Return [x, y] of the center of cell containing provided text 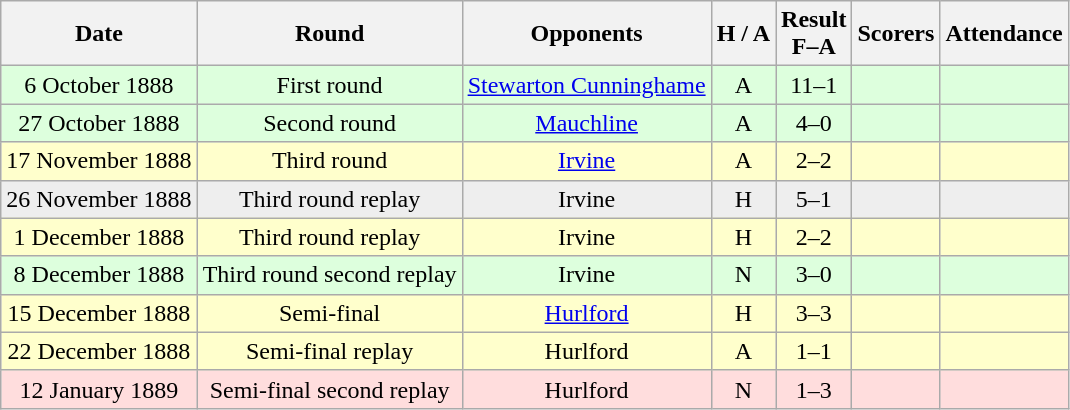
Opponents [586, 34]
4–0 [814, 123]
1 December 1888 [99, 237]
ResultF–A [814, 34]
1–1 [814, 351]
First round [330, 85]
1–3 [814, 389]
15 December 1888 [99, 313]
Semi-final [330, 313]
6 October 1888 [99, 85]
H / A [743, 34]
Mauchline [586, 123]
Third round [330, 161]
5–1 [814, 199]
17 November 1888 [99, 161]
Attendance [1004, 34]
27 October 1888 [99, 123]
Third round second replay [330, 275]
12 January 1889 [99, 389]
Second round [330, 123]
3–0 [814, 275]
Stewarton Cunninghame [586, 85]
Date [99, 34]
Scorers [896, 34]
26 November 1888 [99, 199]
8 December 1888 [99, 275]
22 December 1888 [99, 351]
3–3 [814, 313]
11–1 [814, 85]
Semi-final replay [330, 351]
Semi-final second replay [330, 389]
Round [330, 34]
